From the cell containing the given text, extract its center point as [X, Y] coordinate. 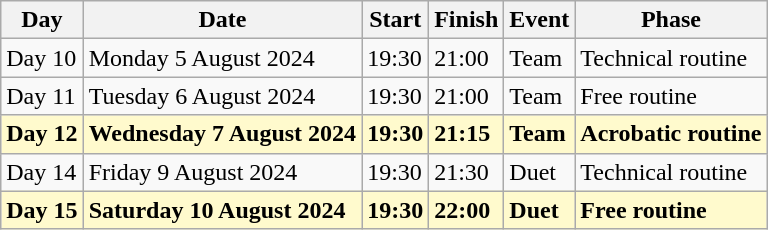
Day 14 [42, 172]
Day [42, 20]
22:00 [466, 210]
Day 15 [42, 210]
Friday 9 August 2024 [222, 172]
Monday 5 August 2024 [222, 58]
Acrobatic routine [671, 134]
Day 10 [42, 58]
Event [540, 20]
21:15 [466, 134]
Phase [671, 20]
Tuesday 6 August 2024 [222, 96]
21:30 [466, 172]
Saturday 10 August 2024 [222, 210]
Start [396, 20]
Day 12 [42, 134]
Finish [466, 20]
Wednesday 7 August 2024 [222, 134]
Date [222, 20]
Day 11 [42, 96]
